Return [X, Y] of the center of cell containing provided text 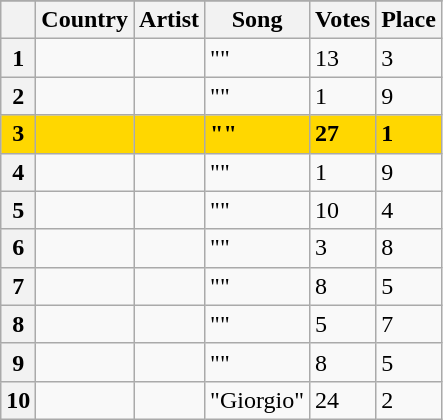
27 [342, 134]
6 [18, 248]
24 [342, 400]
"Giorgio" [258, 400]
13 [342, 58]
Votes [342, 20]
Place [409, 20]
Country [85, 20]
Song [258, 20]
Artist [170, 20]
